Capture the cell that displays the provided text and extract its [x, y] central coordinate. 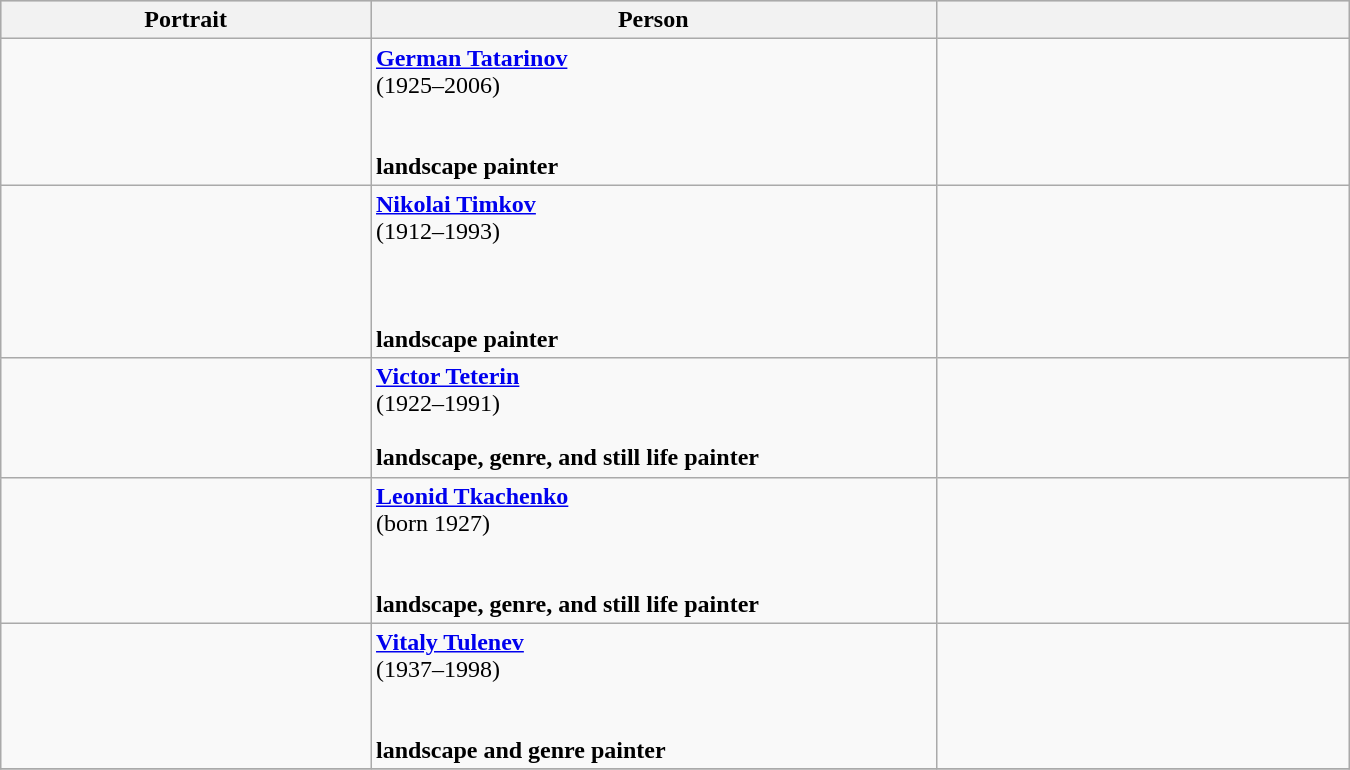
Vitaly Tulenev (1937–1998)landscape and genre painter [653, 696]
Person [653, 20]
Nikolai Timkov (1912–1993)landscape painter [653, 272]
Leonid Tkachenko (born 1927)landscape, genre, and still life painter [653, 550]
Victor Teterin (1922–1991)landscape, genre, and still life painter [653, 418]
German Tatarinov(1925–2006)landscape painter [653, 112]
Portrait [186, 20]
